Locate the cell with the specified text and output its (X, Y) center coordinate. 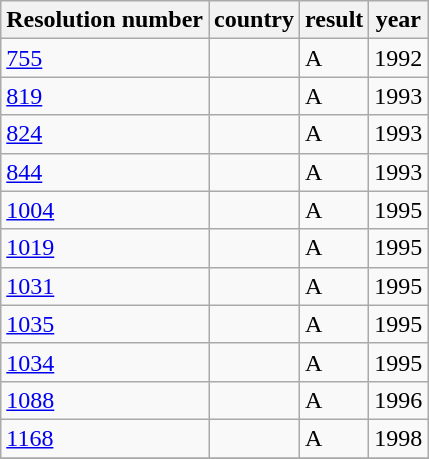
755 (105, 58)
1998 (398, 438)
1031 (105, 286)
1996 (398, 400)
1019 (105, 248)
1088 (105, 400)
1168 (105, 438)
844 (105, 172)
819 (105, 96)
Resolution number (105, 20)
year (398, 20)
824 (105, 134)
1035 (105, 324)
1004 (105, 210)
result (334, 20)
1992 (398, 58)
1034 (105, 362)
country (254, 20)
